Pinpoint the cell where the given text exists, returning its (X, Y) midpoint coordinate. 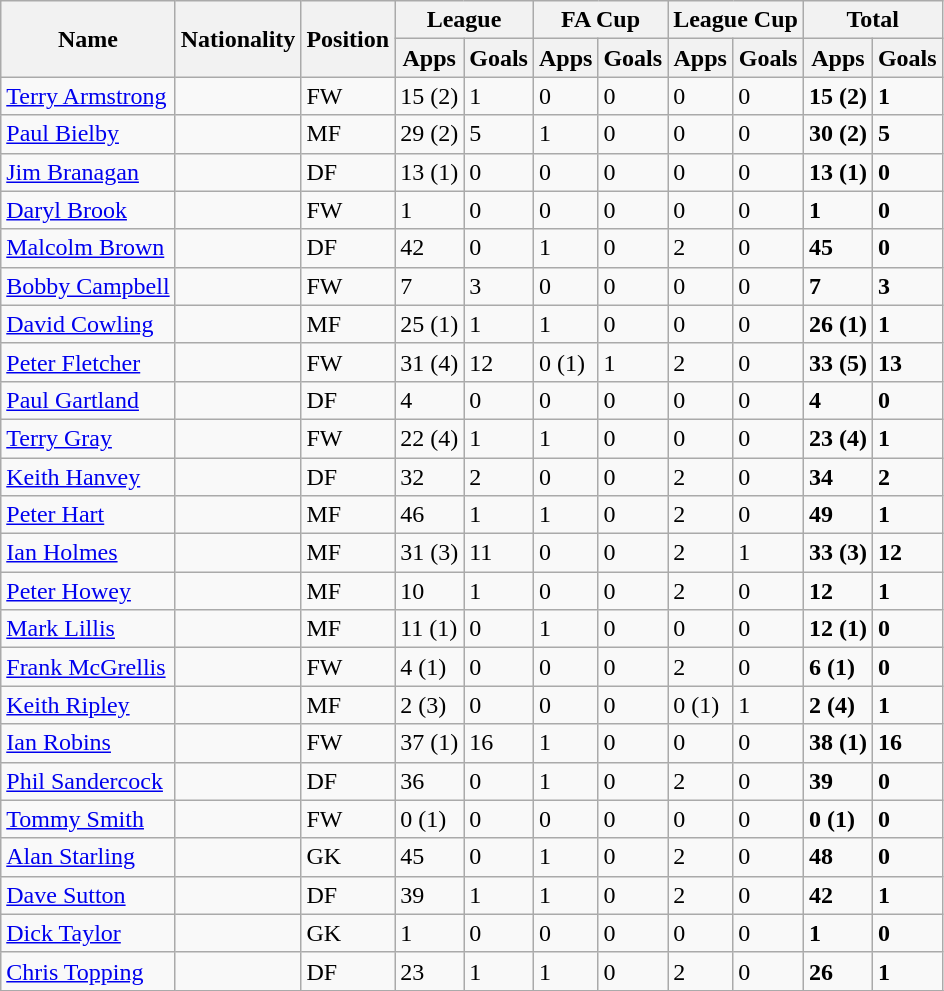
Phil Sandercock (88, 781)
49 (838, 515)
Ian Holmes (88, 553)
25 (1) (430, 324)
Malcolm Brown (88, 248)
32 (430, 477)
33 (3) (838, 553)
48 (838, 857)
Name (88, 39)
Frank McGrellis (88, 667)
Ian Robins (88, 743)
2 (4) (838, 705)
FA Cup (600, 20)
Mark Lillis (88, 629)
Dick Taylor (88, 933)
6 (1) (838, 667)
Paul Bielby (88, 134)
12 (1) (838, 629)
11 (1) (430, 629)
Peter Hart (88, 515)
Peter Howey (88, 591)
46 (430, 515)
37 (1) (430, 743)
Jim Branagan (88, 172)
23 (4) (838, 438)
10 (430, 591)
Dave Sutton (88, 895)
League (464, 20)
34 (838, 477)
36 (430, 781)
26 (1) (838, 324)
Position (348, 39)
30 (2) (838, 134)
Chris Topping (88, 971)
2 (3) (430, 705)
David Cowling (88, 324)
11 (499, 553)
Alan Starling (88, 857)
33 (5) (838, 362)
22 (4) (430, 438)
26 (838, 971)
Keith Ripley (88, 705)
Nationality (238, 39)
Tommy Smith (88, 819)
23 (430, 971)
Paul Gartland (88, 400)
Total (872, 20)
38 (1) (838, 743)
Peter Fletcher (88, 362)
13 (907, 362)
4 (1) (430, 667)
League Cup (736, 20)
Terry Armstrong (88, 96)
31 (4) (430, 362)
31 (3) (430, 553)
Bobby Campbell (88, 286)
29 (2) (430, 134)
Keith Hanvey (88, 477)
Daryl Brook (88, 210)
Terry Gray (88, 438)
